Scan for the cell matching the given text and deliver its (X, Y) coordinate at center. 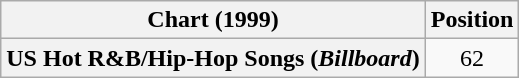
Chart (1999) (213, 20)
Position (472, 20)
US Hot R&B/Hip-Hop Songs (Billboard) (213, 58)
62 (472, 58)
